Determine the (X, Y) coordinate at the center of the cell enclosing the given text.  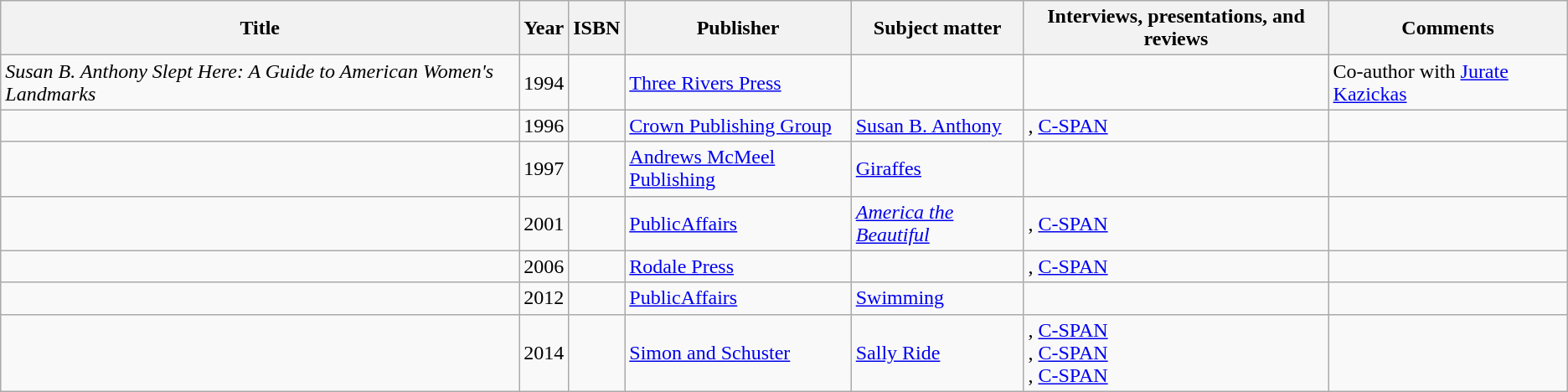
America the Beautiful (937, 223)
Crown Publishing Group (738, 126)
2012 (544, 298)
Simon and Schuster (738, 353)
1997 (544, 169)
2014 (544, 353)
Sally Ride (937, 353)
Andrews McMeel Publishing (738, 169)
Title (260, 28)
Rodale Press (738, 266)
Swimming (937, 298)
Susan B. Anthony Slept Here: A Guide to American Women's Landmarks (260, 82)
Year (544, 28)
Comments (1447, 28)
Publisher (738, 28)
Giraffes (937, 169)
1994 (544, 82)
Interviews, presentations, and reviews (1176, 28)
2001 (544, 223)
Three Rivers Press (738, 82)
Subject matter (937, 28)
2006 (544, 266)
ISBN (596, 28)
Susan B. Anthony (937, 126)
Co-author with Jurate Kazickas (1447, 82)
1996 (544, 126)
, C-SPAN , C-SPAN , C-SPAN (1176, 353)
